Extract the [x, y] coordinate from the center of the cell holding the provided text.  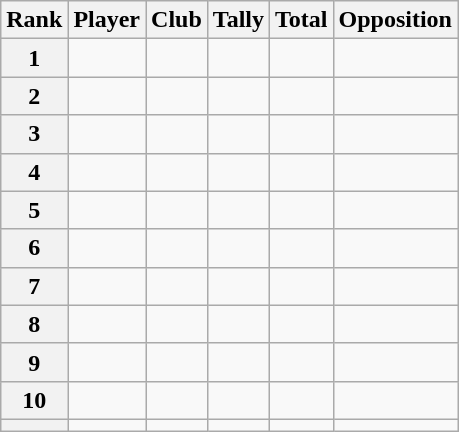
8 [34, 324]
Opposition [395, 20]
4 [34, 172]
6 [34, 248]
Club [177, 20]
3 [34, 134]
Total [302, 20]
Player [107, 20]
Tally [238, 20]
Rank [34, 20]
9 [34, 362]
10 [34, 400]
5 [34, 210]
1 [34, 58]
7 [34, 286]
2 [34, 96]
